Provide the [x, y] coordinate of the cell's center where the given text is located.  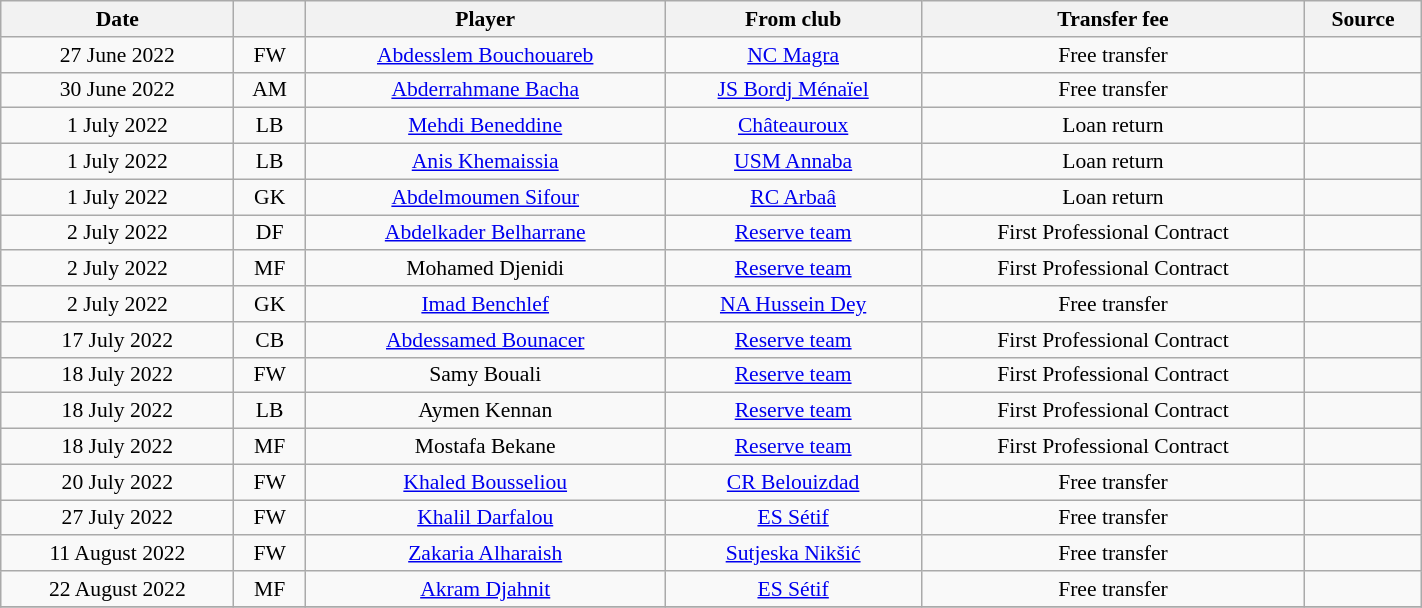
27 June 2022 [118, 55]
JS Bordj Ménaïel [793, 90]
Sutjeska Nikšić [793, 554]
USM Annaba [793, 162]
Khalil Darfalou [485, 518]
DF [270, 233]
11 August 2022 [118, 554]
30 June 2022 [118, 90]
Khaled Bousseliou [485, 482]
From club [793, 19]
Akram Djahnit [485, 589]
Anis Khemaissia [485, 162]
20 July 2022 [118, 482]
NC Magra [793, 55]
Châteauroux [793, 126]
Abderrahmane Bacha [485, 90]
Abdessamed Bounacer [485, 340]
Date [118, 19]
Aymen Kennan [485, 411]
Zakaria Alharaish [485, 554]
Transfer fee [1113, 19]
17 July 2022 [118, 340]
Mohamed Djenidi [485, 269]
27 July 2022 [118, 518]
CR Belouizdad [793, 482]
Player [485, 19]
Mostafa Bekane [485, 447]
22 August 2022 [118, 589]
Source [1363, 19]
Abdesslem Bouchouareb [485, 55]
Mehdi Beneddine [485, 126]
RC Arbaâ [793, 197]
CB [270, 340]
Samy Bouali [485, 375]
Abdelkader Belharrane [485, 233]
NA Hussein Dey [793, 304]
Abdelmoumen Sifour [485, 197]
Imad Benchlef [485, 304]
AM [270, 90]
